Output the (X, Y) coordinate of the center of the cell containing the given text.  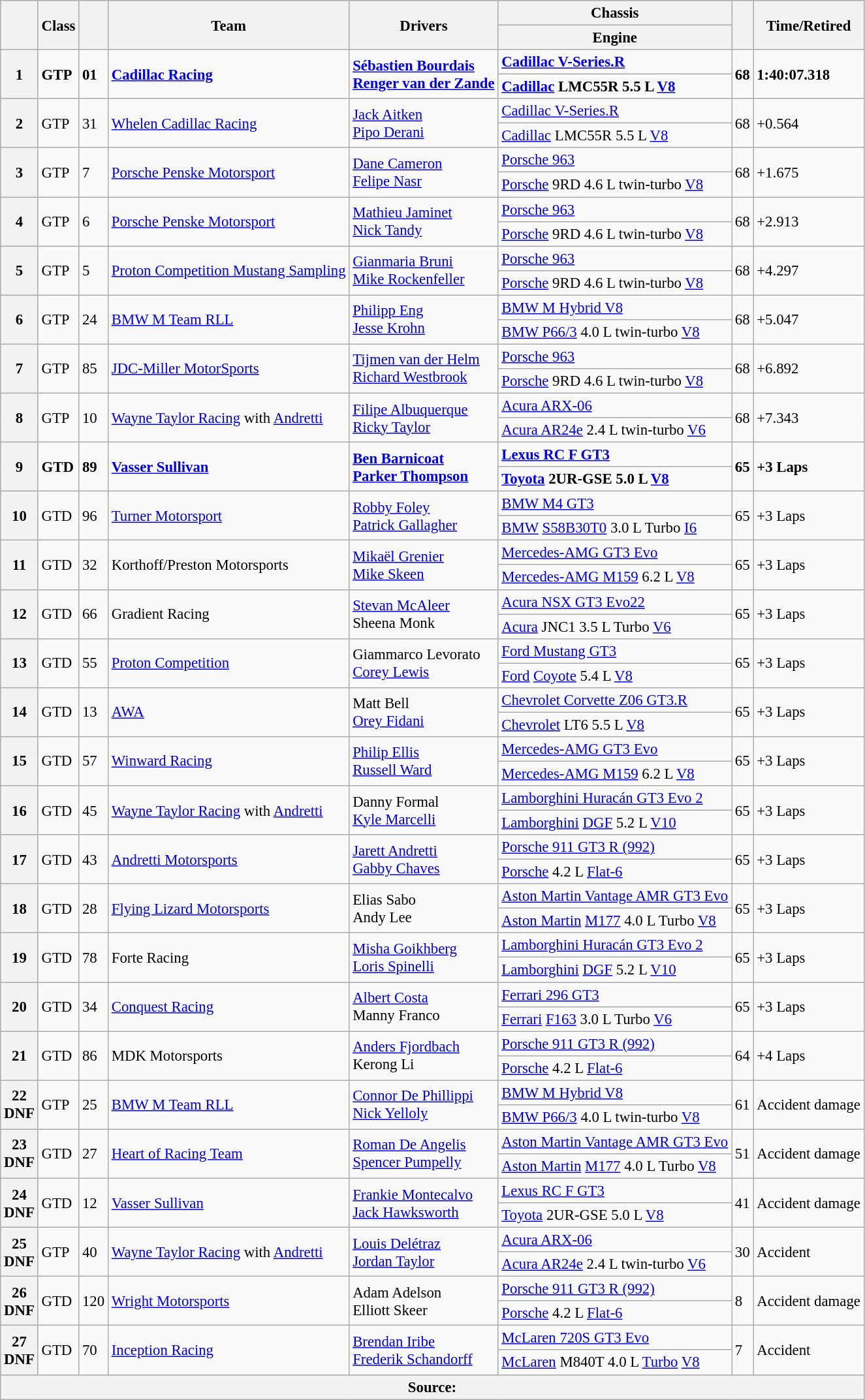
9 (20, 467)
+1.675 (808, 172)
BMW M4 GT3 (615, 504)
70 (94, 1350)
61 (743, 1104)
89 (94, 467)
Anders Fjordbach Kerong Li (424, 1056)
Class (59, 25)
15 (20, 761)
Forte Racing (228, 958)
Acura JNC1 3.5 L Turbo V6 (615, 627)
Adam Adelson Elliott Skeer (424, 1301)
Sébastien Bourdais Renger van der Zande (424, 74)
Winward Racing (228, 761)
Ferrari 296 GT3 (615, 995)
+7.343 (808, 418)
66 (94, 614)
21 (20, 1056)
Jack Aitken Pipo Derani (424, 123)
Time/Retired (808, 25)
Ford Coyote 5.4 L V8 (615, 676)
Chevrolet LT6 5.5 L V8 (615, 724)
Team (228, 25)
Philipp Eng Jesse Krohn (424, 320)
1 (20, 74)
+5.047 (808, 320)
Wright Motorsports (228, 1301)
McLaren 720S GT3 Evo (615, 1338)
51 (743, 1154)
Danny Formal Kyle Marcelli (424, 811)
Connor De Phillippi Nick Yelloly (424, 1104)
Mathieu Jaminet Nick Tandy (424, 222)
Whelen Cadillac Racing (228, 123)
Roman De Angelis Spencer Pumpelly (424, 1154)
Jarett Andretti Gabby Chaves (424, 859)
Acura NSX GT3 Evo22 (615, 602)
23DNF (20, 1154)
32 (94, 565)
85 (94, 368)
Cadillac Racing (228, 74)
Source: (432, 1387)
14 (20, 713)
26DNF (20, 1301)
+0.564 (808, 123)
20 (20, 1006)
Turner Motorsport (228, 516)
34 (94, 1006)
Filipe Albuquerque Ricky Taylor (424, 418)
Proton Competition (228, 663)
Brendan Iribe Frederik Schandorff (424, 1350)
Drivers (424, 25)
4 (20, 222)
1:40:07.318 (808, 74)
Inception Racing (228, 1350)
86 (94, 1056)
Dane Cameron Felipe Nasr (424, 172)
28 (94, 909)
Frankie Montecalvo Jack Hawksworth (424, 1202)
Matt Bell Orey Fidani (424, 713)
27 (94, 1154)
22DNF (20, 1104)
Conquest Racing (228, 1006)
Ford Mustang GT3 (615, 651)
11 (20, 565)
+4.297 (808, 270)
55 (94, 663)
3 (20, 172)
25 (94, 1104)
2 (20, 123)
Ben Barnicoat Parker Thompson (424, 467)
Heart of Racing Team (228, 1154)
Proton Competition Mustang Sampling (228, 270)
McLaren M840T 4.0 L Turbo V8 (615, 1363)
30 (743, 1252)
AWA (228, 713)
+6.892 (808, 368)
+2.913 (808, 222)
40 (94, 1252)
Korthoff/Preston Motorsports (228, 565)
27DNF (20, 1350)
96 (94, 516)
Elias Sabo Andy Lee (424, 909)
45 (94, 811)
Albert Costa Manny Franco (424, 1006)
Engine (615, 38)
Chassis (615, 13)
31 (94, 123)
43 (94, 859)
78 (94, 958)
Mikaël Grenier Mike Skeen (424, 565)
57 (94, 761)
24DNF (20, 1202)
19 (20, 958)
JDC-Miller MotorSports (228, 368)
17 (20, 859)
Misha Goikhberg Loris Spinelli (424, 958)
Andretti Motorsports (228, 859)
01 (94, 74)
Philip Ellis Russell Ward (424, 761)
Chevrolet Corvette Z06 GT3.R (615, 700)
+4 Laps (808, 1056)
BMW S58B30T0 3.0 L Turbo I6 (615, 528)
120 (94, 1301)
16 (20, 811)
25DNF (20, 1252)
Stevan McAleer Sheena Monk (424, 614)
24 (94, 320)
Louis Delétraz Jordan Taylor (424, 1252)
Gradient Racing (228, 614)
18 (20, 909)
Flying Lizard Motorsports (228, 909)
Giammarco Levorato Corey Lewis (424, 663)
Gianmaria Bruni Mike Rockenfeller (424, 270)
Robby Foley Patrick Gallagher (424, 516)
41 (743, 1202)
Ferrari F163 3.0 L Turbo V6 (615, 1019)
MDK Motorsports (228, 1056)
Tijmen van der Helm Richard Westbrook (424, 368)
64 (743, 1056)
